Return the [X, Y] coordinate for the center point of the cell that contains the specified text.  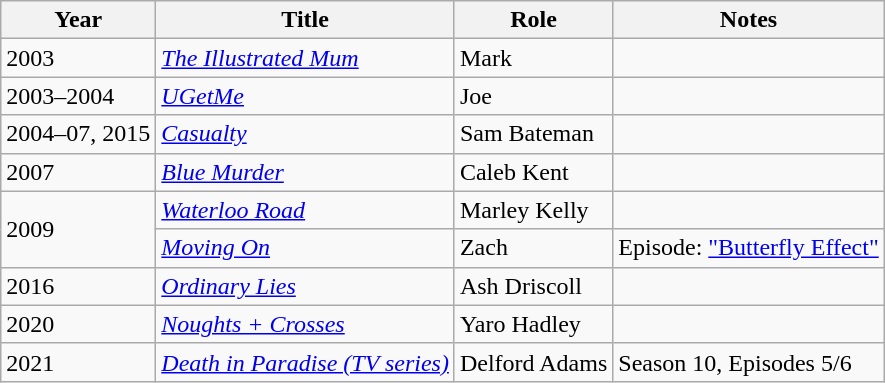
2003–2004 [78, 96]
Notes [749, 20]
Yaro Hadley [533, 324]
Marley Kelly [533, 210]
Joe [533, 96]
Moving On [306, 248]
UGetMe [306, 96]
Noughts + Crosses [306, 324]
Ordinary Lies [306, 286]
Title [306, 20]
Role [533, 20]
Episode: "Butterfly Effect" [749, 248]
Ash Driscoll [533, 286]
Blue Murder [306, 172]
The Illustrated Mum [306, 58]
Mark [533, 58]
Waterloo Road [306, 210]
2003 [78, 58]
2004–07, 2015 [78, 134]
Caleb Kent [533, 172]
2016 [78, 286]
Season 10, Episodes 5/6 [749, 362]
Sam Bateman [533, 134]
Casualty [306, 134]
2007 [78, 172]
2009 [78, 229]
Year [78, 20]
2021 [78, 362]
2020 [78, 324]
Delford Adams [533, 362]
Death in Paradise (TV series) [306, 362]
Zach [533, 248]
